Locate the cell with the specified text and output its [x, y] center coordinate. 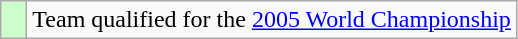
Team qualified for the 2005 World Championship [272, 20]
